Return [X, Y] of the center of cell containing provided text 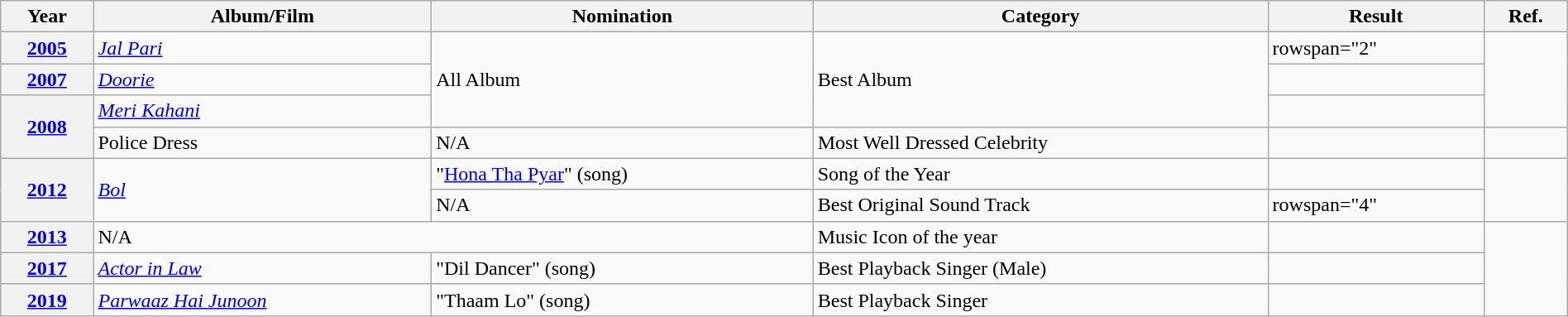
Best Album [1040, 79]
Best Original Sound Track [1040, 205]
Nomination [623, 17]
Actor in Law [263, 268]
All Album [623, 79]
2013 [47, 237]
2019 [47, 300]
Parwaaz Hai Junoon [263, 300]
Year [47, 17]
rowspan="4" [1376, 205]
"Hona Tha Pyar" (song) [623, 174]
Song of the Year [1040, 174]
Best Playback Singer [1040, 300]
Police Dress [263, 142]
Ref. [1525, 17]
Most Well Dressed Celebrity [1040, 142]
rowspan="2" [1376, 48]
Category [1040, 17]
2008 [47, 127]
"Thaam Lo" (song) [623, 300]
Jal Pari [263, 48]
2007 [47, 79]
2005 [47, 48]
Doorie [263, 79]
Result [1376, 17]
Best Playback Singer (Male) [1040, 268]
2017 [47, 268]
Bol [263, 190]
"Dil Dancer" (song) [623, 268]
Meri Kahani [263, 111]
Album/Film [263, 17]
Music Icon of the year [1040, 237]
2012 [47, 190]
